Provide the [X, Y] coordinate of the cell's center where the given text is located.  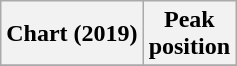
Chart (2019) [72, 34]
Peakposition [189, 34]
